Scan for the cell matching the given text and deliver its (x, y) coordinate at center. 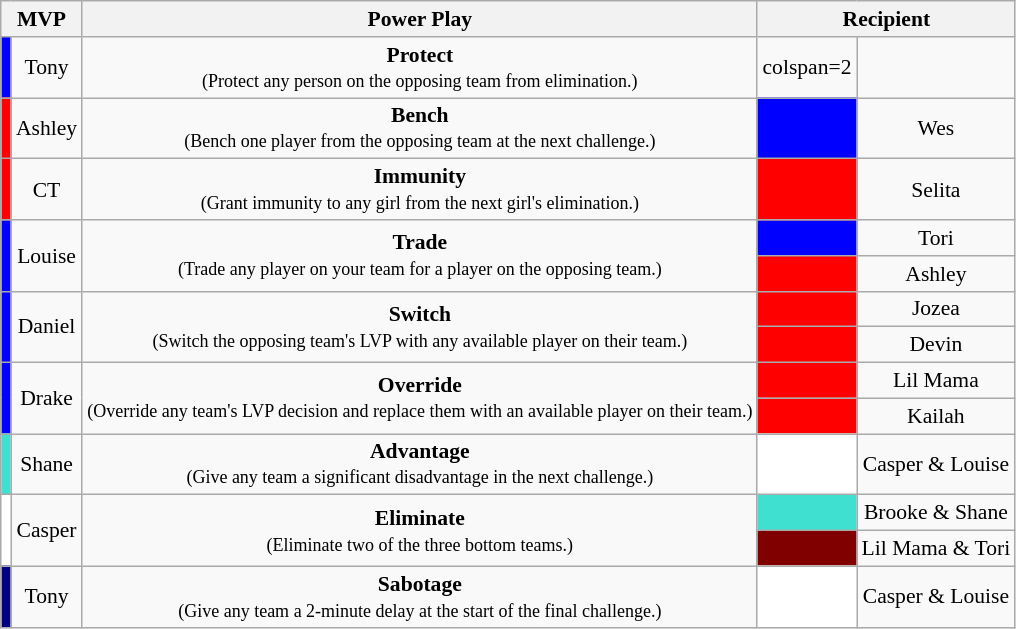
Daniel (46, 326)
Louise (46, 256)
Trade(Trade any player on your team for a player on the opposing team.) (420, 256)
colspan=2 (806, 68)
Recipient (886, 19)
Casper (46, 530)
MVP (42, 19)
Drake (46, 398)
Lil Mama (936, 381)
Devin (936, 345)
Sabotage(Give any team a 2-minute delay at the start of the final challenge.) (420, 596)
Override(Override any team's LVP decision and replace them with an available player on their team.) (420, 398)
Wes (936, 128)
Jozea (936, 309)
Shane (46, 464)
CT (46, 190)
Advantage(Give any team a significant disadvantage in the next challenge.) (420, 464)
Immunity(Grant immunity to any girl from the next girl's elimination.) (420, 190)
Kailah (936, 416)
Power Play (420, 19)
Tori (936, 238)
Protect(Protect any person on the opposing team from elimination.) (420, 68)
Lil Mama & Tori (936, 549)
Bench(Bench one player from the opposing team at the next challenge.) (420, 128)
Switch(Switch the opposing team's LVP with any available player on their team.) (420, 326)
Selita (936, 190)
Brooke & Shane (936, 513)
Eliminate(Eliminate two of the three bottom teams.) (420, 530)
